From the cell containing the given text, extract its center point as (X, Y) coordinate. 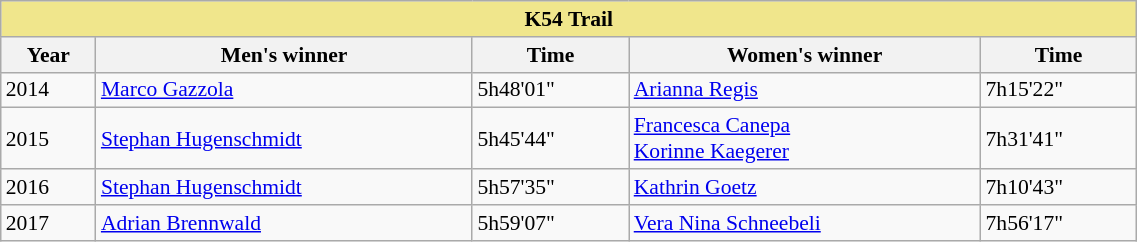
7h10'43" (1058, 187)
Marco Gazzola (284, 90)
Vera Nina Schneebeli (805, 223)
2014 (48, 90)
5h59'07" (550, 223)
7h15'22" (1058, 90)
5h48'01" (550, 90)
5h45'44" (550, 138)
2015 (48, 138)
5h57'35" (550, 187)
Francesca Canepa Korinne Kaegerer (805, 138)
7h31'41" (1058, 138)
Arianna Regis (805, 90)
2017 (48, 223)
Year (48, 55)
7h56'17" (1058, 223)
K54 Trail (569, 19)
Women's winner (805, 55)
Men's winner (284, 55)
Adrian Brennwald (284, 223)
2016 (48, 187)
Kathrin Goetz (805, 187)
